For the text-containing cell, return its midpoint in (x, y) coordinate format. 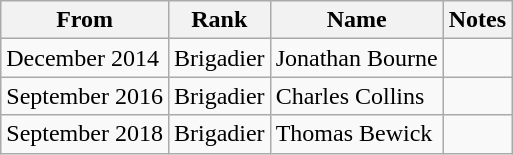
Jonathan Bourne (356, 58)
Thomas Bewick (356, 134)
September 2018 (85, 134)
Notes (477, 20)
September 2016 (85, 96)
From (85, 20)
December 2014 (85, 58)
Charles Collins (356, 96)
Rank (219, 20)
Name (356, 20)
